For the text-containing cell, return its midpoint in [X, Y] coordinate format. 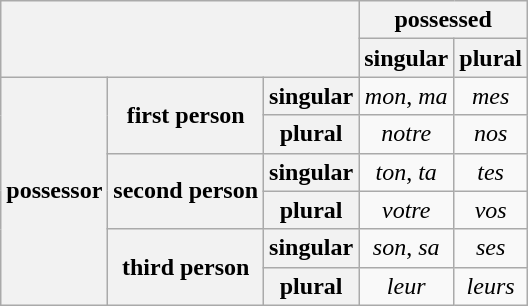
possessed [444, 20]
vos [491, 210]
votre [406, 210]
ton, ta [406, 172]
tes [491, 172]
nos [491, 134]
leur [406, 286]
first person [186, 115]
leurs [491, 286]
notre [406, 134]
third person [186, 267]
possessor [54, 191]
son, sa [406, 248]
mes [491, 96]
second person [186, 191]
ses [491, 248]
mon, ma [406, 96]
